Output the (x, y) coordinate of the center of the cell containing the given text.  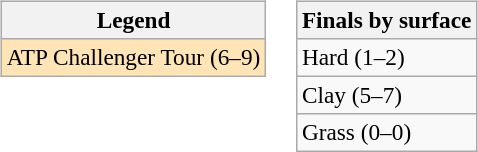
Clay (5–7) (387, 95)
Finals by surface (387, 20)
Legend (133, 20)
Grass (0–0) (387, 133)
ATP Challenger Tour (6–9) (133, 57)
Hard (1–2) (387, 57)
